Search for the cell housing the specified text and yield its (X, Y) center coordinate. 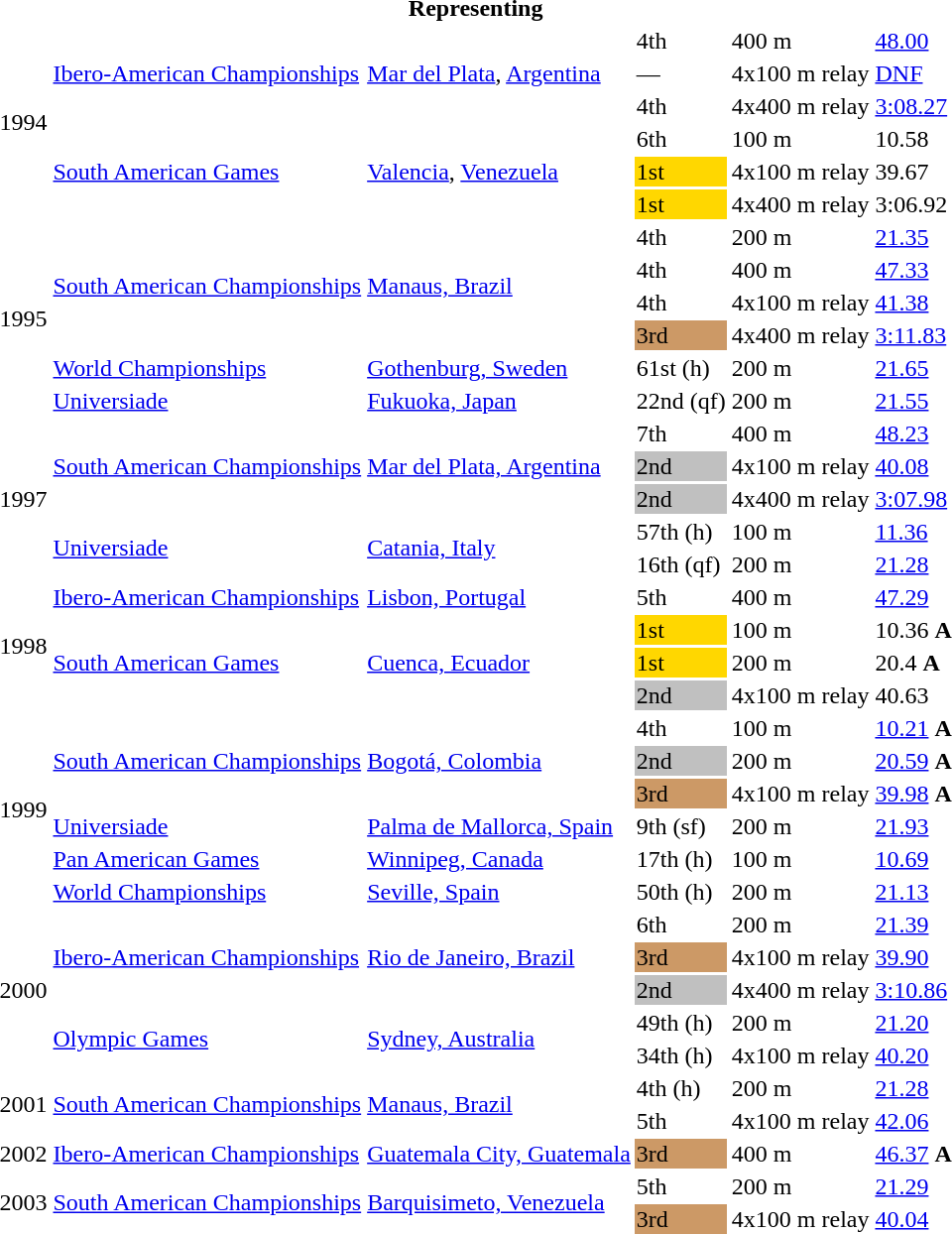
Fukuoka, Japan (500, 401)
Cuenca, Ecuador (500, 663)
4th (h) (680, 1088)
Barquisimeto, Venezuela (500, 1202)
17th (h) (680, 859)
7th (680, 433)
50th (h) (680, 892)
9th (sf) (680, 826)
61st (h) (680, 368)
Guatemala City, Guatemala (500, 1154)
Winnipeg, Canada (500, 859)
Catania, Italy (500, 548)
Olympic Games (207, 1040)
16th (qf) (680, 564)
Bogotá, Colombia (500, 761)
Seville, Spain (500, 892)
Palma de Mallorca, Spain (500, 826)
22nd (qf) (680, 401)
Lisbon, Portugal (500, 597)
Rio de Janeiro, Brazil (500, 957)
34th (h) (680, 1055)
— (680, 73)
49th (h) (680, 1023)
Pan American Games (207, 859)
Gothenburg, Sweden (500, 368)
Valencia, Venezuela (500, 172)
57th (h) (680, 532)
Sydney, Australia (500, 1040)
